From the cell containing the given text, extract its center point as (x, y) coordinate. 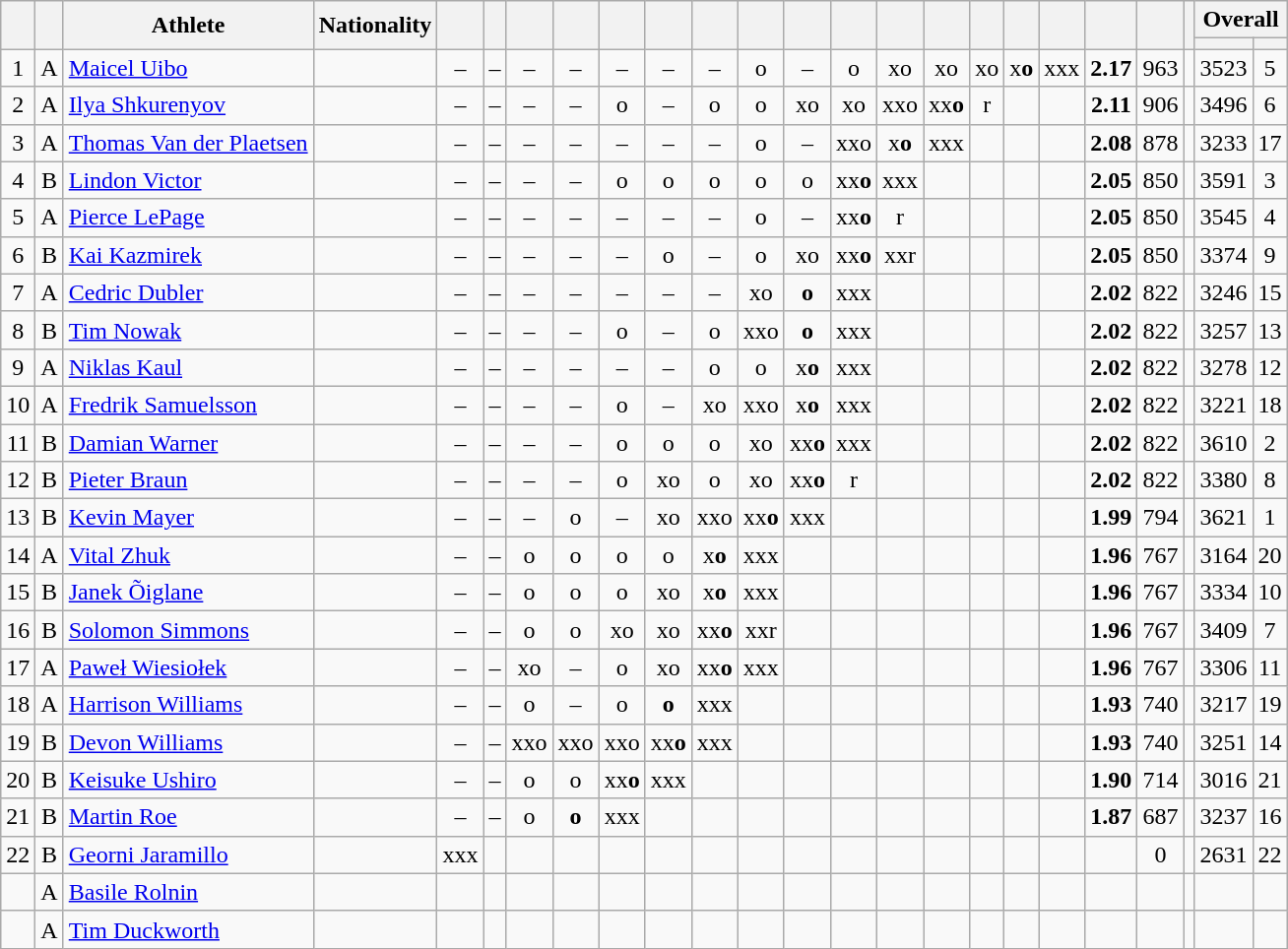
Paweł Wiesiołek (188, 667)
3306 (1223, 667)
2.08 (1111, 143)
Tim Nowak (188, 330)
3380 (1223, 480)
Devon Williams (188, 742)
2631 (1223, 854)
878 (1160, 143)
1.87 (1111, 817)
Pieter Braun (188, 480)
714 (1160, 780)
3251 (1223, 742)
Janek Õiglane (188, 593)
3278 (1223, 367)
Solomon Simmons (188, 630)
Nationality (375, 26)
3621 (1223, 518)
3409 (1223, 630)
3257 (1223, 330)
Vital Zhuk (188, 555)
Lindon Victor (188, 180)
Keisuke Ushiro (188, 780)
Kevin Mayer (188, 518)
Kai Kazmirek (188, 255)
3237 (1223, 817)
Cedric Dubler (188, 292)
3246 (1223, 292)
3217 (1223, 705)
3591 (1223, 180)
Georni Jaramillo (188, 854)
906 (1160, 105)
3374 (1223, 255)
3496 (1223, 105)
Niklas Kaul (188, 367)
Tim Duckworth (188, 929)
3610 (1223, 442)
Ilya Shkurenyov (188, 105)
3334 (1223, 593)
Fredrik Samuelsson (188, 405)
Harrison Williams (188, 705)
3545 (1223, 218)
3164 (1223, 555)
2.17 (1111, 68)
1.99 (1111, 518)
Thomas Van der Plaetsen (188, 143)
Athlete (188, 26)
3523 (1223, 68)
Basile Rolnin (188, 892)
687 (1160, 817)
3221 (1223, 405)
3233 (1223, 143)
Damian Warner (188, 442)
794 (1160, 518)
0 (1160, 854)
963 (1160, 68)
Martin Roe (188, 817)
1.90 (1111, 780)
Maicel Uibo (188, 68)
Pierce LePage (188, 218)
2.11 (1111, 105)
Overall (1241, 20)
3016 (1223, 780)
